Return the [x, y] coordinate for the center point of the cell that contains the specified text.  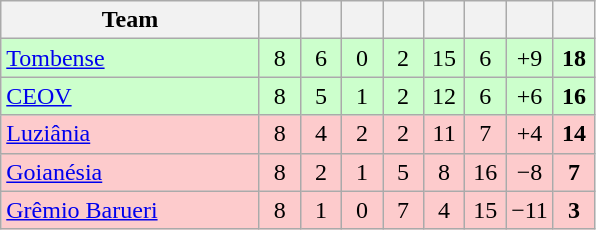
Grêmio Barueri [130, 210]
18 [574, 58]
Team [130, 20]
14 [574, 134]
−11 [530, 210]
CEOV [130, 96]
+9 [530, 58]
Tombense [130, 58]
+4 [530, 134]
−8 [530, 172]
+6 [530, 96]
12 [444, 96]
3 [574, 210]
11 [444, 134]
Goianésia [130, 172]
Luziânia [130, 134]
